For the text-containing cell, return its midpoint in (X, Y) coordinate format. 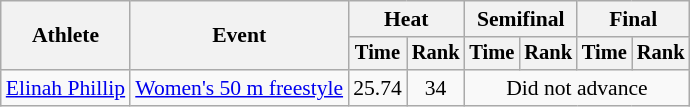
Did not advance (576, 88)
Women's 50 m freestyle (239, 88)
Final (633, 19)
Elinah Phillip (66, 88)
34 (436, 88)
Event (239, 36)
Athlete (66, 36)
Semifinal (520, 19)
25.74 (378, 88)
Heat (406, 19)
